Provide the (X, Y) coordinate of the cell's center where the given text is located.  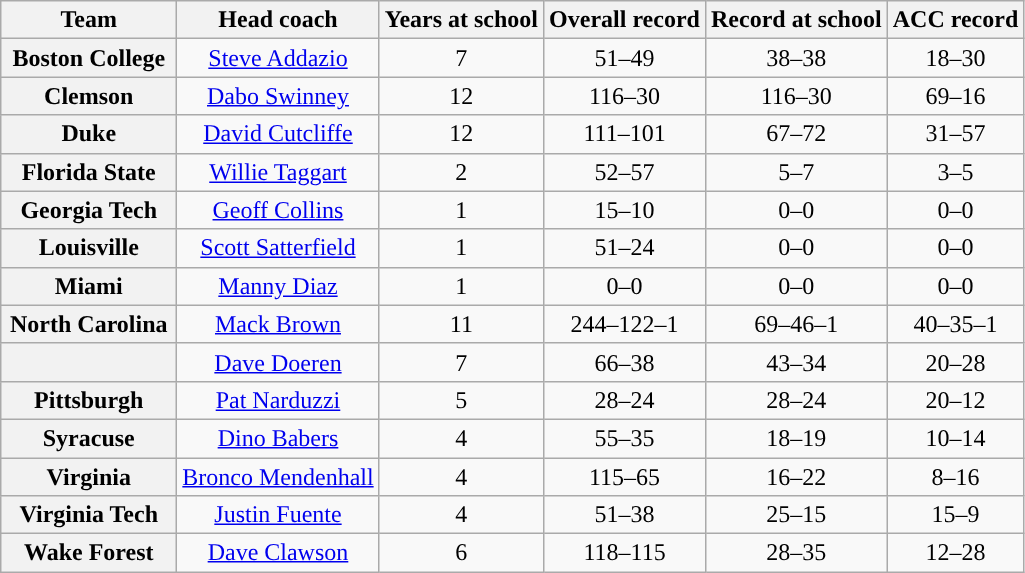
North Carolina (89, 324)
David Cutcliffe (278, 134)
Syracuse (89, 438)
38–38 (796, 58)
69–16 (956, 96)
69–46–1 (796, 324)
Record at school (796, 20)
52–57 (625, 172)
20–12 (956, 400)
16–22 (796, 477)
Justin Fuente (278, 515)
Dave Clawson (278, 553)
51–49 (625, 58)
Scott Satterfield (278, 248)
66–38 (625, 362)
Duke (89, 134)
Years at school (461, 20)
ACC record (956, 20)
Miami (89, 286)
8–16 (956, 477)
Virginia Tech (89, 515)
5 (461, 400)
15–9 (956, 515)
115–65 (625, 477)
Bronco Mendenhall (278, 477)
18–30 (956, 58)
Manny Diaz (278, 286)
Team (89, 20)
Boston College (89, 58)
Clemson (89, 96)
15–10 (625, 210)
Georgia Tech (89, 210)
28–35 (796, 553)
2 (461, 172)
Head coach (278, 20)
31–57 (956, 134)
Wake Forest (89, 553)
5–7 (796, 172)
Steve Addazio (278, 58)
43–34 (796, 362)
Dabo Swinney (278, 96)
40–35–1 (956, 324)
244–122–1 (625, 324)
Virginia (89, 477)
Florida State (89, 172)
67–72 (796, 134)
Overall record (625, 20)
Geoff Collins (278, 210)
51–24 (625, 248)
Pat Narduzzi (278, 400)
51–38 (625, 515)
111–101 (625, 134)
Pittsburgh (89, 400)
Dino Babers (278, 438)
25–15 (796, 515)
Willie Taggart (278, 172)
10–14 (956, 438)
3–5 (956, 172)
11 (461, 324)
Dave Doeren (278, 362)
18–19 (796, 438)
12–28 (956, 553)
Louisville (89, 248)
20–28 (956, 362)
55–35 (625, 438)
Mack Brown (278, 324)
118–115 (625, 553)
6 (461, 553)
